Pinpoint the cell where the given text exists, returning its (x, y) midpoint coordinate. 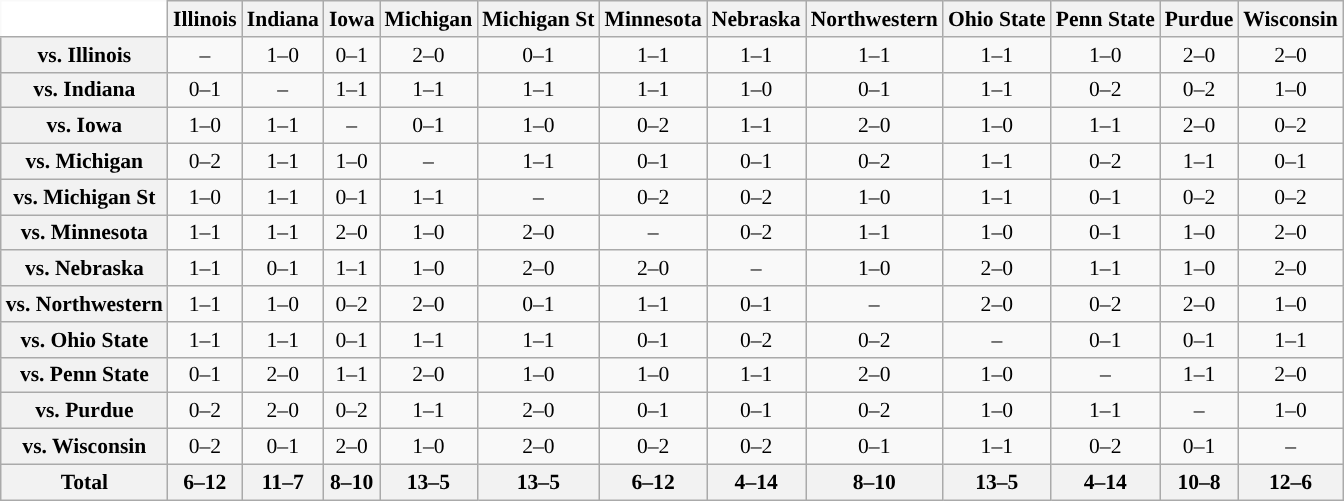
Nebraska (756, 19)
vs. Michigan St (84, 197)
vs. Ohio State (84, 340)
Purdue (1199, 19)
Michigan St (538, 19)
Wisconsin (1290, 19)
12–6 (1290, 482)
vs. Illinois (84, 55)
10–8 (1199, 482)
Northwestern (874, 19)
Minnesota (652, 19)
vs. Indiana (84, 90)
vs. Purdue (84, 411)
Penn State (1106, 19)
vs. Iowa (84, 126)
vs. Wisconsin (84, 447)
11–7 (283, 482)
vs. Michigan (84, 162)
Michigan (429, 19)
Illinois (205, 19)
Indiana (283, 19)
vs. Minnesota (84, 233)
Iowa (352, 19)
Ohio State (997, 19)
vs. Nebraska (84, 269)
vs. Northwestern (84, 304)
vs. Penn State (84, 375)
Total (84, 482)
